Return the (x, y) coordinate for the center point of the cell that contains the specified text.  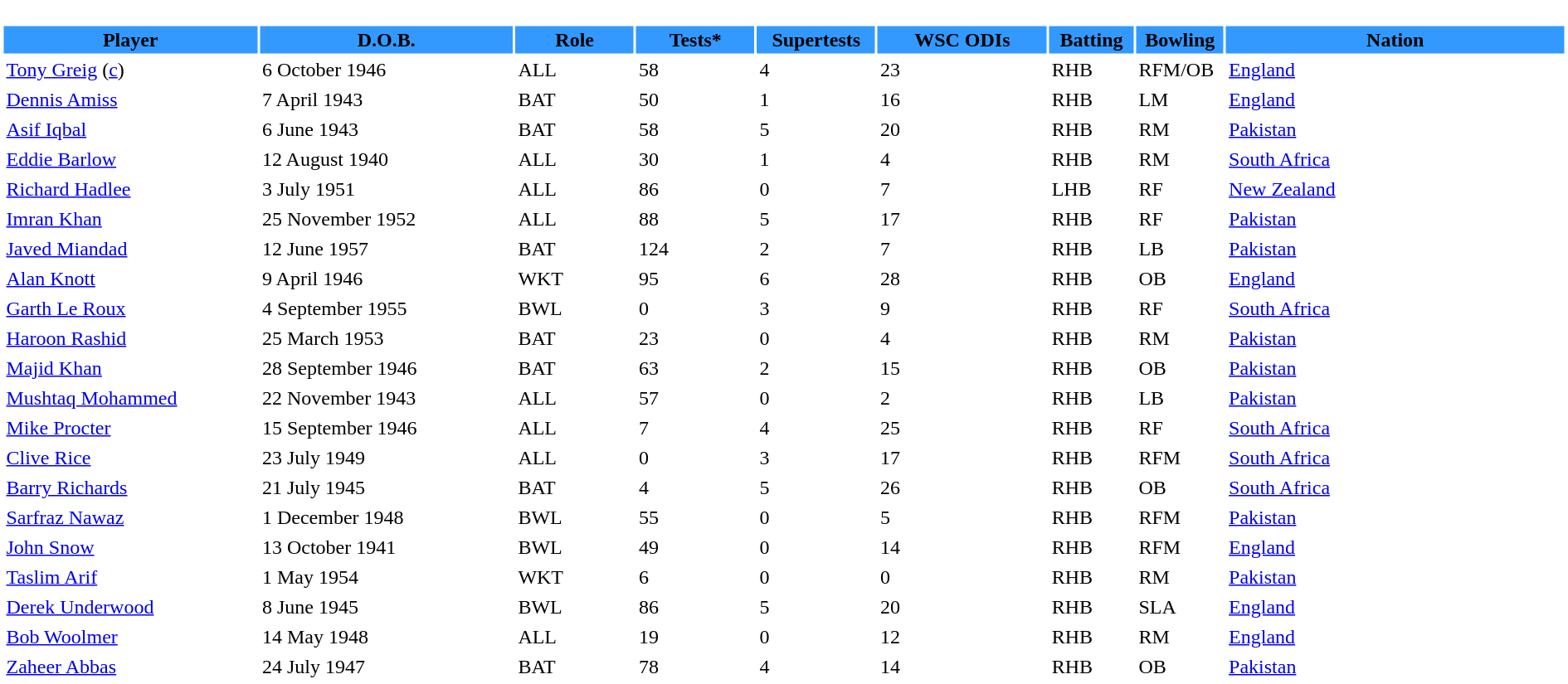
19 (695, 637)
25 November 1952 (387, 219)
9 (962, 308)
Asif Iqbal (129, 129)
Richard Hadlee (129, 189)
49 (695, 547)
Majid Khan (129, 368)
50 (695, 99)
Tests* (695, 40)
15 September 1946 (387, 428)
Tony Greig (c) (129, 70)
14 May 1948 (387, 637)
1 May 1954 (387, 577)
25 (962, 428)
12 (962, 637)
88 (695, 219)
Garth Le Roux (129, 308)
6 October 1946 (387, 70)
Haroon Rashid (129, 338)
John Snow (129, 547)
21 July 1945 (387, 488)
30 (695, 159)
55 (695, 517)
Supertests (816, 40)
26 (962, 488)
Mike Procter (129, 428)
4 September 1955 (387, 308)
WSC ODIs (962, 40)
28 September 1946 (387, 368)
24 July 1947 (387, 667)
Mushtaq Mohammed (129, 398)
SLA (1180, 607)
63 (695, 368)
Derek Underwood (129, 607)
9 April 1946 (387, 279)
Eddie Barlow (129, 159)
6 June 1943 (387, 129)
95 (695, 279)
22 November 1943 (387, 398)
LHB (1092, 189)
New Zealand (1395, 189)
12 June 1957 (387, 249)
Role (574, 40)
3 July 1951 (387, 189)
28 (962, 279)
16 (962, 99)
78 (695, 667)
RFM/OB (1180, 70)
Zaheer Abbas (129, 667)
Alan Knott (129, 279)
1 December 1948 (387, 517)
15 (962, 368)
Nation (1395, 40)
LM (1180, 99)
57 (695, 398)
Clive Rice (129, 458)
Dennis Amiss (129, 99)
7 April 1943 (387, 99)
Bowling (1180, 40)
D.O.B. (387, 40)
Player (129, 40)
Barry Richards (129, 488)
Bob Woolmer (129, 637)
Batting (1092, 40)
23 July 1949 (387, 458)
124 (695, 249)
12 August 1940 (387, 159)
13 October 1941 (387, 547)
Taslim Arif (129, 577)
8 June 1945 (387, 607)
25 March 1953 (387, 338)
Sarfraz Nawaz (129, 517)
Javed Miandad (129, 249)
Imran Khan (129, 219)
